Scan for the cell matching the given text and deliver its [X, Y] coordinate at center. 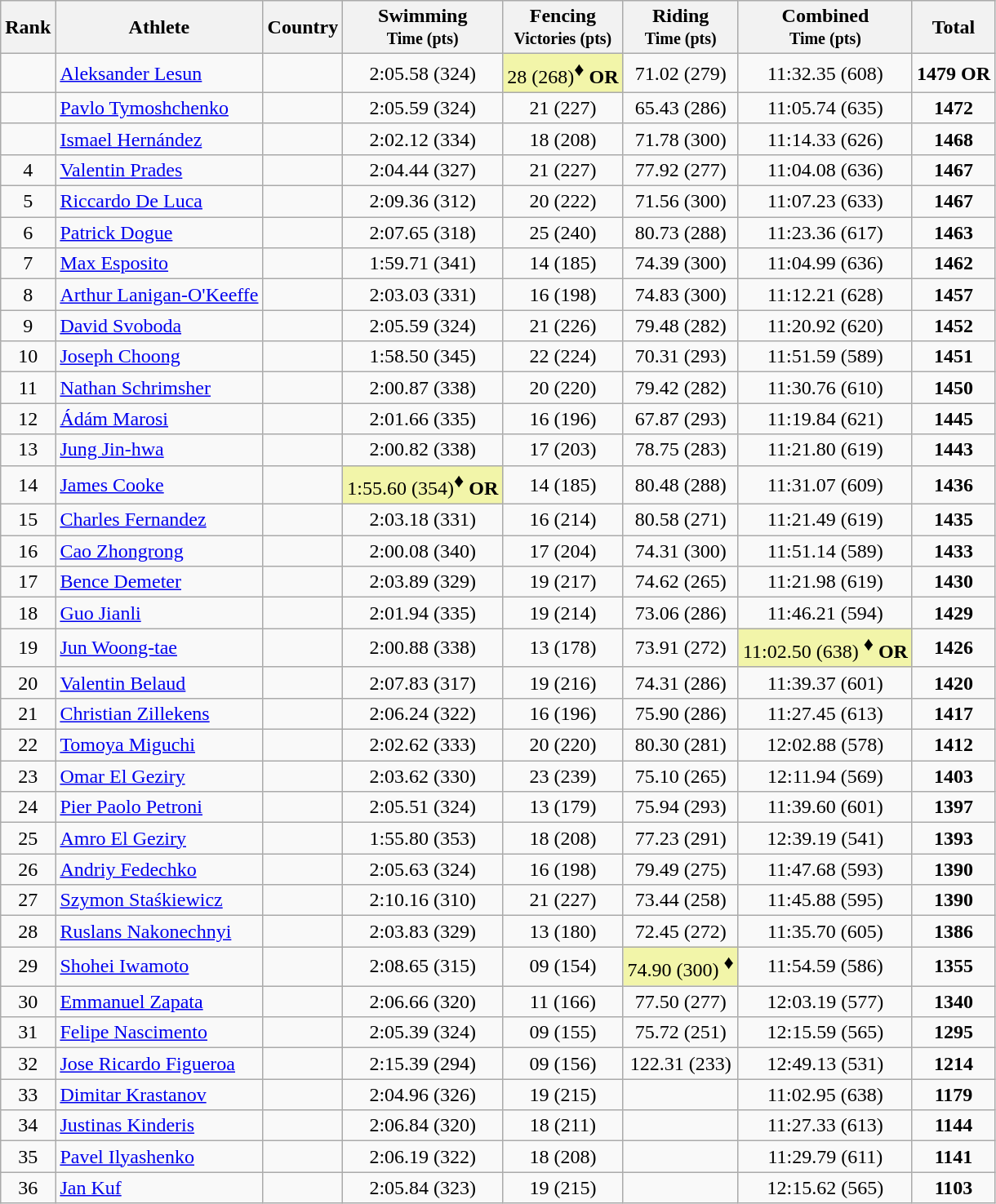
15 [28, 520]
74.39 (300) [681, 264]
Ádám Marosi [159, 419]
2:15.39 (294) [423, 1064]
1141 [954, 1157]
74.90 (300) ♦ [681, 966]
21 [28, 714]
11:27.33 (613) [825, 1126]
11:27.45 (613) [825, 714]
11:19.84 (621) [825, 419]
75.72 (251) [681, 1033]
Joseph Choong [159, 357]
74.31 (286) [681, 682]
1295 [954, 1033]
1144 [954, 1126]
09 (155) [563, 1033]
70.31 (293) [681, 357]
RidingTime (pts) [681, 28]
30 [28, 1002]
79.42 (282) [681, 388]
77.92 (277) [681, 170]
Valentin Belaud [159, 682]
FencingVictories (pts) [563, 28]
Athlete [159, 28]
1426 [954, 648]
Christian Zillekens [159, 714]
26 [28, 869]
10 [28, 357]
CombinedTime (pts) [825, 28]
Nathan Schrimsher [159, 388]
80.48 (288) [681, 485]
2:07.83 (317) [423, 682]
11:20.92 (620) [825, 326]
11:29.79 (611) [825, 1157]
74.83 (300) [681, 295]
11:46.21 (594) [825, 613]
2:01.66 (335) [423, 419]
16 [28, 551]
09 (154) [563, 966]
1214 [954, 1064]
2:04.44 (327) [423, 170]
12:39.19 (541) [825, 838]
Riccardo De Luca [159, 202]
14 [28, 485]
74.62 (265) [681, 582]
12:15.59 (565) [825, 1033]
33 [28, 1095]
SwimmingTime (pts) [423, 28]
1417 [954, 714]
25 (240) [563, 233]
11:05.74 (635) [825, 108]
13 (178) [563, 648]
11:45.88 (595) [825, 900]
Rank [28, 28]
1436 [954, 485]
Bence Demeter [159, 582]
78.75 (283) [681, 450]
Pier Paolo Petroni [159, 807]
73.44 (258) [681, 900]
75.10 (265) [681, 776]
Tomoya Miguchi [159, 745]
1468 [954, 139]
75.94 (293) [681, 807]
1433 [954, 551]
11:54.59 (586) [825, 966]
2:08.65 (315) [423, 966]
71.56 (300) [681, 202]
11:21.49 (619) [825, 520]
Jose Ricardo Figueroa [159, 1064]
Felipe Nascimento [159, 1033]
1430 [954, 582]
73.06 (286) [681, 613]
2:02.62 (333) [423, 745]
2:04.96 (326) [423, 1095]
Charles Fernandez [159, 520]
80.73 (288) [681, 233]
Jung Jin-hwa [159, 450]
2:06.24 (322) [423, 714]
Dimitar Krastanov [159, 1095]
1435 [954, 520]
35 [28, 1157]
122.31 (233) [681, 1064]
20 (222) [563, 202]
Patrick Dogue [159, 233]
29 [28, 966]
11:14.33 (626) [825, 139]
1450 [954, 388]
David Svoboda [159, 326]
Jan Kuf [159, 1188]
Valentin Prades [159, 170]
1:58.50 (345) [423, 357]
2:00.82 (338) [423, 450]
13 (179) [563, 807]
1420 [954, 682]
2:06.66 (320) [423, 1002]
6 [28, 233]
2:07.65 (318) [423, 233]
22 (224) [563, 357]
71.78 (300) [681, 139]
23 [28, 776]
11:35.70 (605) [825, 931]
1386 [954, 931]
12:15.62 (565) [825, 1188]
28 (268)♦ OR [563, 73]
1179 [954, 1095]
Ismael Hernández [159, 139]
Max Esposito [159, 264]
18 [28, 613]
1:59.71 (341) [423, 264]
Amro El Geziry [159, 838]
11:02.95 (638) [825, 1095]
Cao Zhongrong [159, 551]
16 (214) [563, 520]
2:03.03 (331) [423, 295]
1:55.60 (354)♦ OR [423, 485]
1103 [954, 1188]
12:49.13 (531) [825, 1064]
Pavlo Tymoshchenko [159, 108]
20 [28, 682]
2:06.84 (320) [423, 1126]
Aleksander Lesun [159, 73]
2:03.83 (329) [423, 931]
1429 [954, 613]
1403 [954, 776]
1462 [954, 264]
2:05.51 (324) [423, 807]
17 [28, 582]
Total [954, 28]
1463 [954, 233]
17 (204) [563, 551]
1412 [954, 745]
9 [28, 326]
71.02 (279) [681, 73]
2:01.94 (335) [423, 613]
2:05.58 (324) [423, 73]
1472 [954, 108]
75.90 (286) [681, 714]
1479 OR [954, 73]
11:07.23 (633) [825, 202]
74.31 (300) [681, 551]
2:10.16 (310) [423, 900]
Emmanuel Zapata [159, 1002]
11:30.76 (610) [825, 388]
Arthur Lanigan-O'Keeffe [159, 295]
11:32.35 (608) [825, 73]
5 [28, 202]
Justinas Kinderis [159, 1126]
1:55.80 (353) [423, 838]
77.23 (291) [681, 838]
11:12.21 (628) [825, 295]
13 (180) [563, 931]
11:47.68 (593) [825, 869]
2:05.39 (324) [423, 1033]
1451 [954, 357]
72.45 (272) [681, 931]
James Cooke [159, 485]
34 [28, 1126]
2:00.88 (338) [423, 648]
18 (211) [563, 1126]
Pavel Ilyashenko [159, 1157]
1445 [954, 419]
2:06.19 (322) [423, 1157]
12:03.19 (577) [825, 1002]
1457 [954, 295]
2:05.84 (323) [423, 1188]
11:21.80 (619) [825, 450]
Omar El Geziry [159, 776]
11 (166) [563, 1002]
19 [28, 648]
Ruslans Nakonechnyi [159, 931]
77.50 (277) [681, 1002]
12 [28, 419]
2:03.18 (331) [423, 520]
12:11.94 (569) [825, 776]
7 [28, 264]
21 (226) [563, 326]
1355 [954, 966]
1393 [954, 838]
Country [303, 28]
2:00.87 (338) [423, 388]
19 (217) [563, 582]
65.43 (286) [681, 108]
19 (214) [563, 613]
11:02.50 (638) ♦ OR [825, 648]
12:02.88 (578) [825, 745]
11:04.08 (636) [825, 170]
8 [28, 295]
11:39.60 (601) [825, 807]
27 [28, 900]
24 [28, 807]
1452 [954, 326]
2:02.12 (334) [423, 139]
22 [28, 745]
79.49 (275) [681, 869]
11:04.99 (636) [825, 264]
25 [28, 838]
1397 [954, 807]
73.91 (272) [681, 648]
11:51.14 (589) [825, 551]
2:09.36 (312) [423, 202]
28 [28, 931]
2:03.89 (329) [423, 582]
2:00.08 (340) [423, 551]
67.87 (293) [681, 419]
1340 [954, 1002]
17 (203) [563, 450]
Szymon Staśkiewicz [159, 900]
11:31.07 (609) [825, 485]
11:51.59 (589) [825, 357]
11:23.36 (617) [825, 233]
13 [28, 450]
80.58 (271) [681, 520]
11 [28, 388]
Jun Woong-tae [159, 648]
Guo Jianli [159, 613]
Shohei Iwamoto [159, 966]
11:39.37 (601) [825, 682]
80.30 (281) [681, 745]
32 [28, 1064]
36 [28, 1188]
79.48 (282) [681, 326]
4 [28, 170]
2:05.63 (324) [423, 869]
2:03.62 (330) [423, 776]
11:21.98 (619) [825, 582]
1443 [954, 450]
19 (216) [563, 682]
09 (156) [563, 1064]
Andriy Fedechko [159, 869]
23 (239) [563, 776]
31 [28, 1033]
